Determine the [X, Y] coordinate at the center of the cell enclosing the given text.  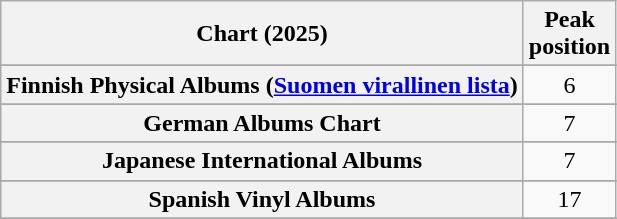
Japanese International Albums [262, 161]
Finnish Physical Albums (Suomen virallinen lista) [262, 85]
German Albums Chart [262, 123]
Peakposition [569, 34]
6 [569, 85]
Spanish Vinyl Albums [262, 199]
Chart (2025) [262, 34]
17 [569, 199]
